Determine the [X, Y] coordinate at the center of the cell enclosing the given text.  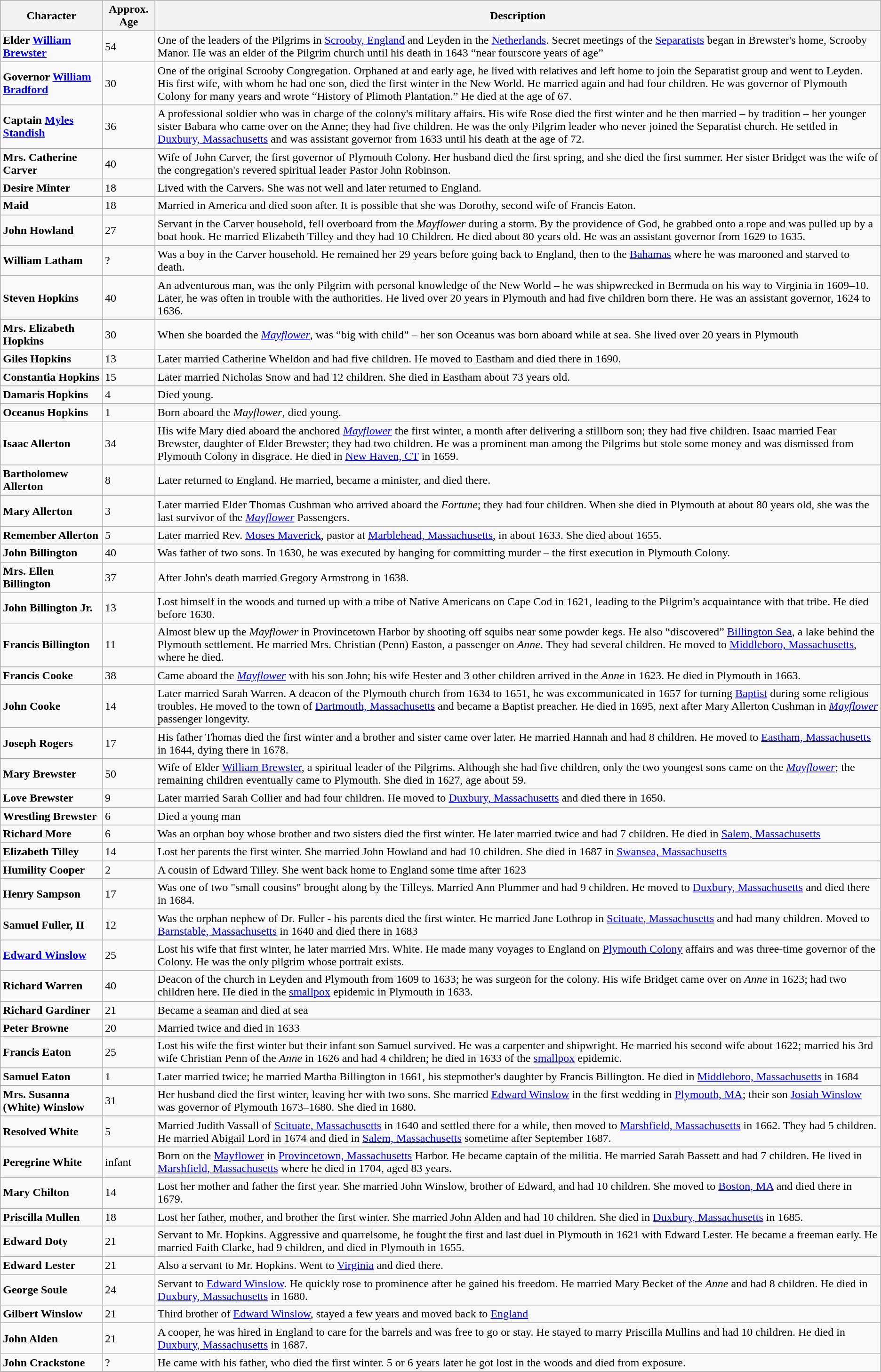
Came aboard the Mayflower with his son John; his wife Hester and 3 other children arrived in the Anne in 1623. He died in Plymouth in 1663. [518, 675]
Mrs. Catherine Carver [52, 164]
50 [129, 774]
Love Brewster [52, 798]
Mrs. Ellen Billington [52, 577]
Edward Winslow [52, 955]
After John's death married Gregory Armstrong in 1638. [518, 577]
John Billington Jr. [52, 608]
Samuel Fuller, II [52, 924]
38 [129, 675]
A cousin of Edward Tilley. She went back home to England some time after 1623 [518, 870]
Samuel Eaton [52, 1076]
9 [129, 798]
Resolved White [52, 1131]
Gilbert Winslow [52, 1314]
When she boarded the Mayflower, was “big with child” – her son Oceanus was born aboard while at sea. She lived over 20 years in Plymouth [518, 334]
34 [129, 443]
Born aboard the Mayflower, died young. [518, 413]
George Soule [52, 1290]
Bartholomew Allerton [52, 480]
36 [129, 127]
John Cooke [52, 706]
Joseph Rogers [52, 743]
Approx. Age [129, 16]
William Latham [52, 261]
Humility Cooper [52, 870]
Desire Minter [52, 188]
Mary Allerton [52, 511]
infant [129, 1162]
Mary Chilton [52, 1193]
Constantia Hopkins [52, 377]
Character [52, 16]
31 [129, 1100]
Peter Browne [52, 1028]
15 [129, 377]
2 [129, 870]
Edward Doty [52, 1242]
Peregrine White [52, 1162]
Mrs. Elizabeth Hopkins [52, 334]
37 [129, 577]
John Crackstone [52, 1363]
Mary Brewster [52, 774]
Died a young man [518, 816]
Later married Catherine Wheldon and had five children. He moved to Eastham and died there in 1690. [518, 359]
Henry Sampson [52, 894]
Steven Hopkins [52, 297]
Francis Cooke [52, 675]
Married in America and died soon after. It is possible that she was Dorothy, second wife of Francis Eaton. [518, 206]
He came with his father, who died the first winter. 5 or 6 years later he got lost in the woods and died from exposure. [518, 1363]
Mrs. Susanna (White) Winslow [52, 1100]
Giles Hopkins [52, 359]
Was an orphan boy whose brother and two sisters died the first winter. He later married twice and had 7 children. He died in Salem, Massachusetts [518, 834]
12 [129, 924]
Elder William Brewster [52, 46]
54 [129, 46]
Remember Allerton [52, 535]
Richard Warren [52, 986]
27 [129, 230]
Became a seaman and died at sea [518, 1010]
Francis Eaton [52, 1052]
Maid [52, 206]
Later married Nicholas Snow and had 12 children. She died in Eastham about 73 years old. [518, 377]
3 [129, 511]
Richard Gardiner [52, 1010]
Priscilla Mullen [52, 1217]
Lost her father, mother, and brother the first winter. She married John Alden and had 10 children. She died in Duxbury, Massachusetts in 1685. [518, 1217]
Edward Lester [52, 1266]
4 [129, 395]
Oceanus Hopkins [52, 413]
Governor William Bradford [52, 83]
Wrestling Brewster [52, 816]
Description [518, 16]
Married twice and died in 1633 [518, 1028]
Later returned to England. He married, became a minister, and died there. [518, 480]
John Howland [52, 230]
24 [129, 1290]
Richard More [52, 834]
Damaris Hopkins [52, 395]
Was father of two sons. In 1630, he was executed by hanging for committing murder – the first execution in Plymouth Colony. [518, 553]
Third brother of Edward Winslow, stayed a few years and moved back to England [518, 1314]
20 [129, 1028]
11 [129, 645]
Also a servant to Mr. Hopkins. Went to Virginia and died there. [518, 1266]
Elizabeth Tilley [52, 852]
8 [129, 480]
Isaac Allerton [52, 443]
Later married Sarah Collier and had four children. He moved to Duxbury, Massachusetts and died there in 1650. [518, 798]
John Alden [52, 1339]
Captain Myles Standish [52, 127]
Died young. [518, 395]
Francis Billington [52, 645]
John Billington [52, 553]
Lived with the Carvers. She was not well and later returned to England. [518, 188]
Later married Rev. Moses Maverick, pastor at Marblehead, Massachusetts, in about 1633. She died about 1655. [518, 535]
Lost her parents the first winter. She married John Howland and had 10 children. She died in 1687 in Swansea, Massachusetts [518, 852]
